Output the [x, y] coordinate of the center of the cell containing the given text.  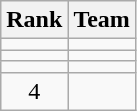
Team [102, 20]
Rank [34, 20]
4 [34, 91]
